Capture the cell that displays the provided text and extract its [X, Y] central coordinate. 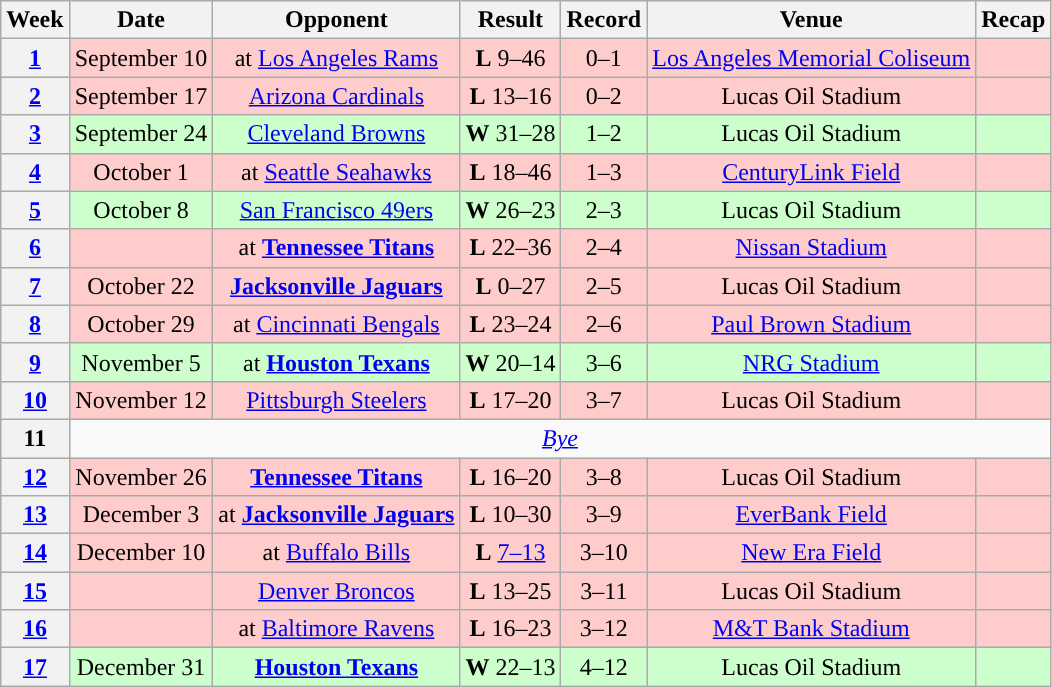
4 [35, 172]
W 31–28 [510, 134]
October 22 [141, 286]
15 [35, 591]
17 [35, 667]
at Jacksonville Jaguars [336, 515]
Opponent [336, 20]
CenturyLink Field [812, 172]
W 22–13 [510, 667]
L 10–30 [510, 515]
Result [510, 20]
NRG Stadium [812, 362]
at Houston Texans [336, 362]
11 [35, 438]
September 24 [141, 134]
1–2 [604, 134]
L 23–24 [510, 324]
2–6 [604, 324]
2 [35, 96]
10 [35, 400]
October 29 [141, 324]
Los Angeles Memorial Coliseum [812, 58]
13 [35, 515]
1–3 [604, 172]
Pittsburgh Steelers [336, 400]
at Tennessee Titans [336, 248]
2–4 [604, 248]
W 26–23 [510, 210]
4–12 [604, 667]
Venue [812, 20]
November 12 [141, 400]
October 1 [141, 172]
L 16–20 [510, 477]
at Baltimore Ravens [336, 629]
L 0–27 [510, 286]
Paul Brown Stadium [812, 324]
at Seattle Seahawks [336, 172]
New Era Field [812, 553]
L 16–23 [510, 629]
Denver Broncos [336, 591]
November 5 [141, 362]
3–6 [604, 362]
October 8 [141, 210]
W 20–14 [510, 362]
Date [141, 20]
at Buffalo Bills [336, 553]
Nissan Stadium [812, 248]
Week [35, 20]
2–3 [604, 210]
L 13–25 [510, 591]
1 [35, 58]
November 26 [141, 477]
Recap [1014, 20]
Houston Texans [336, 667]
12 [35, 477]
L 17–20 [510, 400]
9 [35, 362]
L 22–36 [510, 248]
Jacksonville Jaguars [336, 286]
L 13–16 [510, 96]
at Los Angeles Rams [336, 58]
M&T Bank Stadium [812, 629]
0–2 [604, 96]
5 [35, 210]
14 [35, 553]
16 [35, 629]
San Francisco 49ers [336, 210]
3–12 [604, 629]
Tennessee Titans [336, 477]
December 10 [141, 553]
3–10 [604, 553]
Cleveland Browns [336, 134]
2–5 [604, 286]
December 3 [141, 515]
Record [604, 20]
at Cincinnati Bengals [336, 324]
0–1 [604, 58]
L 9–46 [510, 58]
7 [35, 286]
3–11 [604, 591]
3–7 [604, 400]
L 18–46 [510, 172]
3–9 [604, 515]
December 31 [141, 667]
8 [35, 324]
Arizona Cardinals [336, 96]
3 [35, 134]
3–8 [604, 477]
EverBank Field [812, 515]
September 10 [141, 58]
6 [35, 248]
L 7–13 [510, 553]
September 17 [141, 96]
Bye [560, 438]
